Search for the cell housing the specified text and yield its [X, Y] center coordinate. 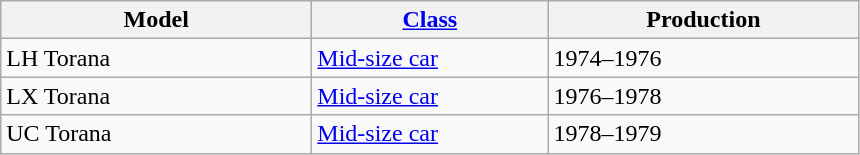
1974–1976 [704, 58]
1976–1978 [704, 96]
1978–1979 [704, 134]
LH Torana [156, 58]
Model [156, 20]
Class [430, 20]
LX Torana [156, 96]
Production [704, 20]
UC Torana [156, 134]
